Determine the [X, Y] coordinate at the center of the cell enclosing the given text.  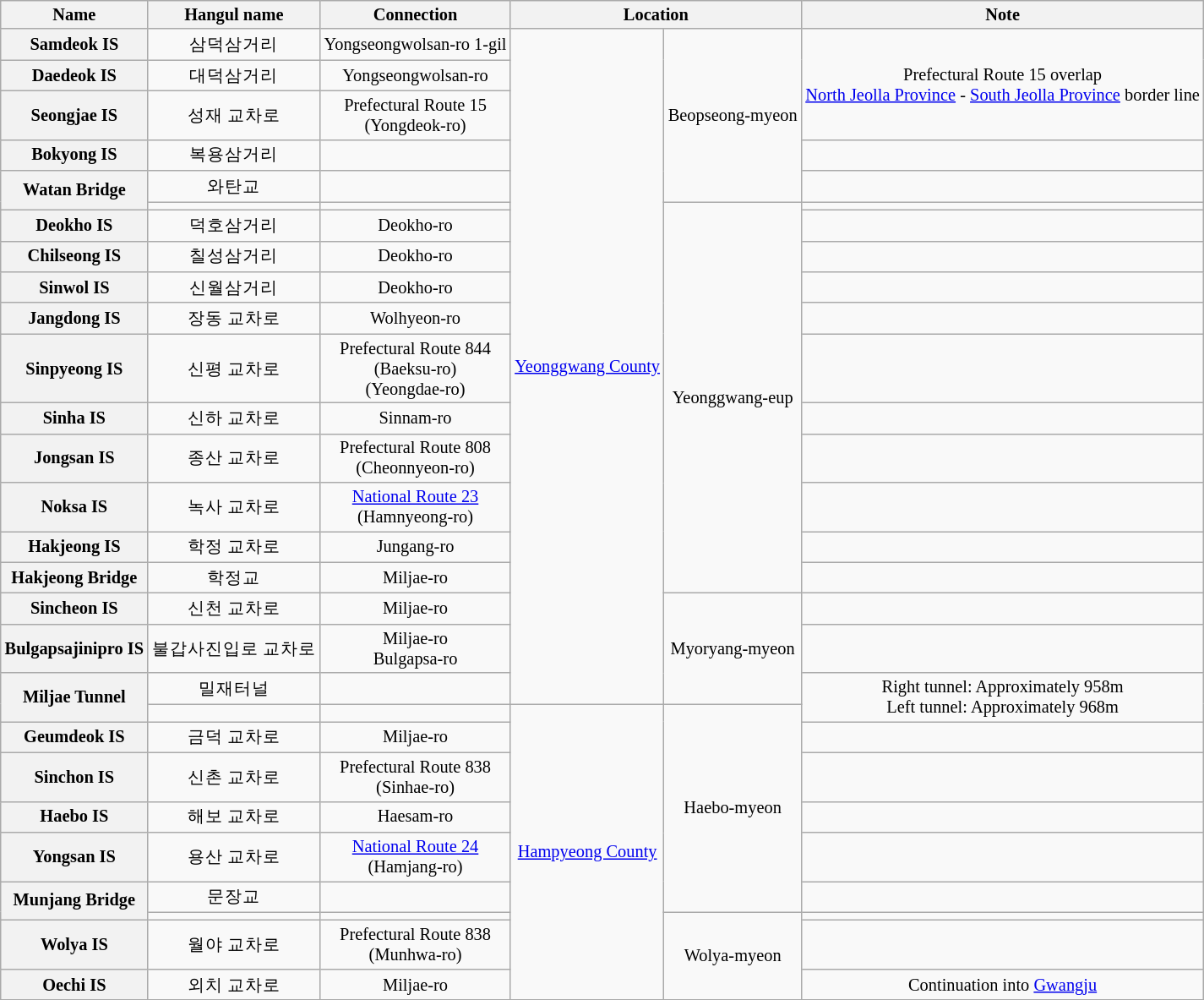
Seongjae IS [74, 115]
Daedeok IS [74, 76]
덕호삼거리 [234, 225]
Hakjeong IS [74, 546]
신월삼거리 [234, 287]
Miljae Tunnel [74, 697]
Connection [416, 14]
Deokho IS [74, 225]
밀재터널 [234, 688]
National Route 24(Hamjang-ro) [416, 856]
Noksa IS [74, 507]
삼덕삼거리 [234, 44]
Prefectural Route 808 (Cheonnyeon-ro) [416, 458]
Beopseong-myeon [733, 115]
Yeonggwang County [587, 366]
Jangdong IS [74, 318]
Right tunnel: Approximately 958mLeft tunnel: Approximately 968m [1002, 697]
Prefectural Route 838 (Sinhae-ro) [416, 777]
학정 교차로 [234, 546]
Wolya-myeon [733, 956]
Sinnam-ro [416, 418]
Haesam-ro [416, 817]
칠성삼거리 [234, 257]
Haebo-myeon [733, 807]
대덕삼거리 [234, 76]
녹사 교차로 [234, 507]
문장교 [234, 896]
Sinwol IS [74, 287]
Haebo IS [74, 817]
Prefectural Route 15 overlapNorth Jeolla Province - South Jeolla Province border line [1002, 85]
Miljae-roBulgapsa-ro [416, 648]
Continuation into Gwangju [1002, 984]
Sinchon IS [74, 777]
Sinpyeong IS [74, 369]
Sinha IS [74, 418]
장동 교차로 [234, 318]
금덕 교차로 [234, 737]
Oechi IS [74, 984]
Geumdeok IS [74, 737]
종산 교차로 [234, 458]
Bulgapsajinipro IS [74, 648]
Note [1002, 14]
Wolhyeon-ro [416, 318]
와탄교 [234, 186]
신촌 교차로 [234, 777]
Hakjeong Bridge [74, 578]
외치 교차로 [234, 984]
Bokyong IS [74, 156]
신평 교차로 [234, 369]
Hampyeong County [587, 851]
Munjang Bridge [74, 900]
Watan Bridge [74, 190]
Chilseong IS [74, 257]
Yongsan IS [74, 856]
Samdeok IS [74, 44]
Jongsan IS [74, 458]
성재 교차로 [234, 115]
Sincheon IS [74, 609]
용산 교차로 [234, 856]
National Route 23(Hamnyeong-ro) [416, 507]
신하 교차로 [234, 418]
신천 교차로 [234, 609]
Myoryang-myeon [733, 649]
Yongseongwolsan-ro 1-gil [416, 44]
Hangul name [234, 14]
Jungang-ro [416, 546]
복용삼거리 [234, 156]
Yongseongwolsan-ro [416, 76]
Prefectural Route 838 (Munhwa-ro) [416, 944]
Yeonggwang-eup [733, 397]
Location [656, 14]
Name [74, 14]
월야 교차로 [234, 944]
Wolya IS [74, 944]
Prefectural Route 844 (Baeksu-ro)(Yeongdae-ro) [416, 369]
학정교 [234, 578]
해보 교차로 [234, 817]
Prefectural Route 15 (Yongdeok-ro) [416, 115]
불갑사진입로 교차로 [234, 648]
